For the text-containing cell, return its midpoint in [x, y] coordinate format. 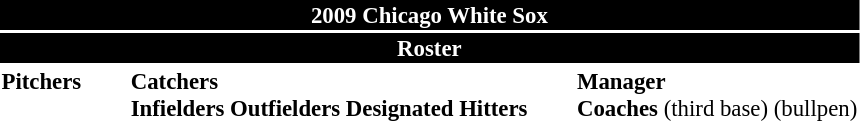
2009 Chicago White Sox [430, 15]
Roster [430, 48]
